From the cell containing the given text, extract its center point as (X, Y) coordinate. 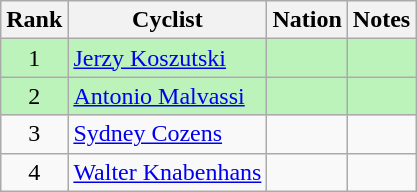
3 (34, 134)
Rank (34, 20)
Nation (307, 20)
Notes (381, 20)
2 (34, 96)
Antonio Malvassi (168, 96)
1 (34, 58)
Cyclist (168, 20)
Walter Knabenhans (168, 172)
Jerzy Koszutski (168, 58)
4 (34, 172)
Sydney Cozens (168, 134)
